Provide the (X, Y) coordinate of the cell's center where the given text is located.  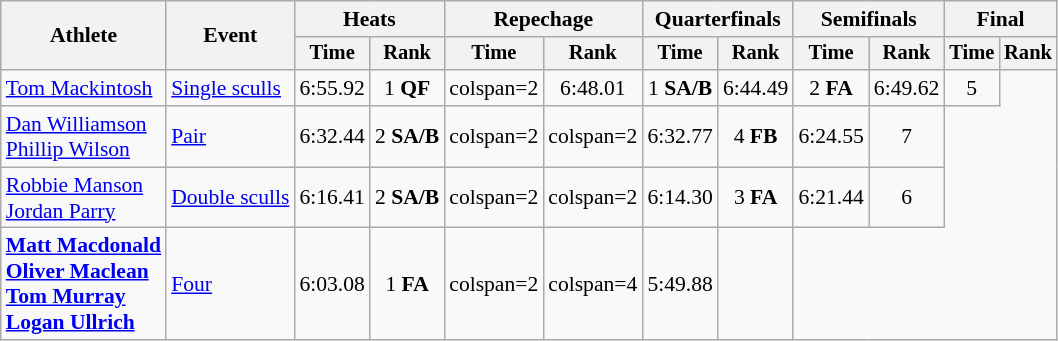
Heats (369, 19)
6:49.62 (906, 88)
7 (906, 136)
Quarterfinals (718, 19)
6:55.92 (332, 88)
6:44.49 (756, 88)
Single sculls (230, 88)
colspan=4 (592, 284)
1 QF (407, 88)
6:21.44 (830, 198)
Robbie MansonJordan Parry (84, 198)
5 (972, 88)
Athlete (84, 36)
6:32.77 (680, 136)
4 FB (756, 136)
Final (1000, 19)
6 (906, 198)
Four (230, 284)
6:24.55 (830, 136)
6:32.44 (332, 136)
Semifinals (868, 19)
Pair (230, 136)
6:14.30 (680, 198)
6:48.01 (592, 88)
Repechage (543, 19)
Event (230, 36)
6:16.41 (332, 198)
3 FA (756, 198)
6:03.08 (332, 284)
1 FA (407, 284)
Tom Mackintosh (84, 88)
Dan WilliamsonPhillip Wilson (84, 136)
Double sculls (230, 198)
5:49.88 (680, 284)
1 SA/B (680, 88)
2 FA (830, 88)
Matt MacdonaldOliver MacleanTom MurrayLogan Ullrich (84, 284)
